Return (x, y) of the center of cell containing provided text 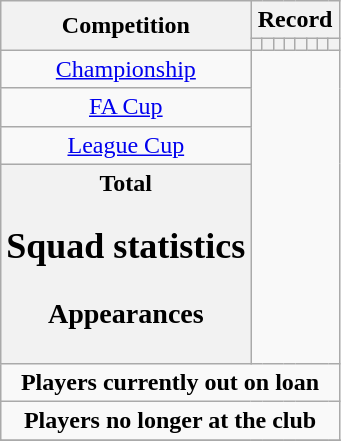
Players no longer at the club (170, 420)
FA Cup (126, 107)
Players currently out on loan (170, 382)
Championship (126, 69)
League Cup (126, 145)
Total Squad statisticsAppearances (126, 264)
Competition (126, 26)
Record (295, 20)
